Scan for the cell matching the given text and deliver its [x, y] coordinate at center. 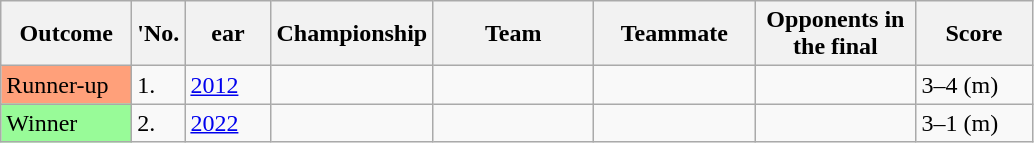
Teammate [674, 34]
Team [514, 34]
Runner-up [66, 85]
'No. [158, 34]
Outcome [66, 34]
1. [158, 85]
Opponents in the final [836, 34]
Championship [352, 34]
2022 [228, 123]
3–1 (m) [974, 123]
Score [974, 34]
2. [158, 123]
ear [228, 34]
3–4 (m) [974, 85]
Winner [66, 123]
2012 [228, 85]
